Locate the cell with the specified text and output its [x, y] center coordinate. 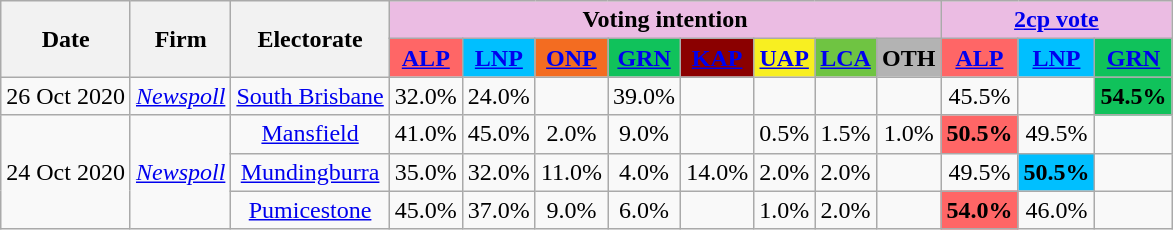
26 Oct 2020 [66, 96]
11.0% [571, 172]
Voting intention [665, 20]
Mansfield [310, 134]
37.0% [498, 210]
KAP [718, 58]
35.0% [426, 172]
Mundingburra [310, 172]
46.0% [1056, 210]
24.0% [498, 96]
Date [66, 39]
14.0% [718, 172]
2cp vote [1056, 20]
0.5% [784, 134]
Firm [180, 39]
45.5% [980, 96]
LCA [846, 58]
54.0% [980, 210]
ONP [571, 58]
UAP [784, 58]
24 Oct 2020 [66, 172]
6.0% [644, 210]
South Brisbane [310, 96]
54.5% [1134, 96]
Pumicestone [310, 210]
41.0% [426, 134]
OTH [908, 58]
Electorate [310, 39]
4.0% [644, 172]
1.5% [846, 134]
39.0% [644, 96]
